Capture the cell that displays the provided text and extract its (X, Y) central coordinate. 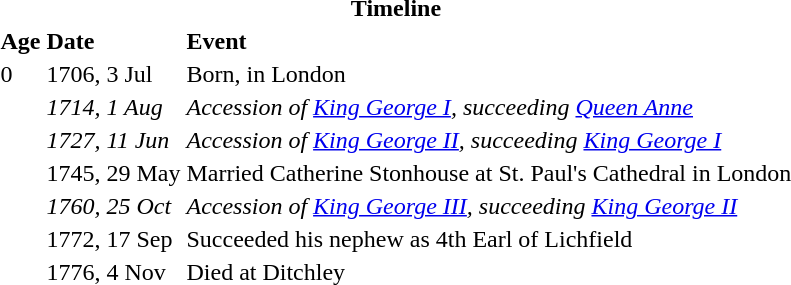
1745, 29 May (114, 173)
1706, 3 Jul (114, 74)
Date (114, 41)
1714, 1 Aug (114, 107)
1727, 11 Jun (114, 140)
1760, 25 Oct (114, 206)
1772, 17 Sep (114, 239)
